From the cell containing the given text, extract its center point as [x, y] coordinate. 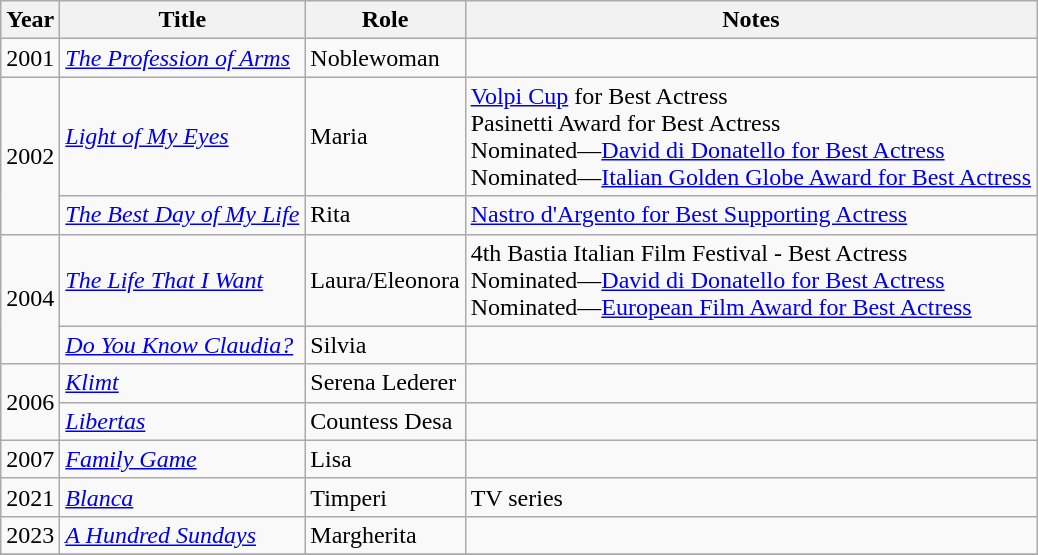
2021 [30, 497]
Role [385, 20]
2023 [30, 535]
Serena Lederer [385, 383]
TV series [750, 497]
4th Bastia Italian Film Festival - Best ActressNominated—David di Donatello for Best ActressNominated—European Film Award for Best Actress [750, 280]
Rita [385, 215]
Blanca [182, 497]
Notes [750, 20]
2007 [30, 459]
Nastro d'Argento for Best Supporting Actress [750, 215]
Timperi [385, 497]
A Hundred Sundays [182, 535]
The Life That I Want [182, 280]
Light of My Eyes [182, 136]
2001 [30, 58]
Noblewoman [385, 58]
Margherita [385, 535]
Maria [385, 136]
Title [182, 20]
The Profession of Arms [182, 58]
Year [30, 20]
2004 [30, 299]
Lisa [385, 459]
Libertas [182, 421]
2006 [30, 402]
Family Game [182, 459]
The Best Day of My Life [182, 215]
Do You Know Claudia? [182, 345]
2002 [30, 156]
Klimt [182, 383]
Countess Desa [385, 421]
Silvia [385, 345]
Laura/Eleonora [385, 280]
